Output the [X, Y] coordinate of the center of the cell containing the given text.  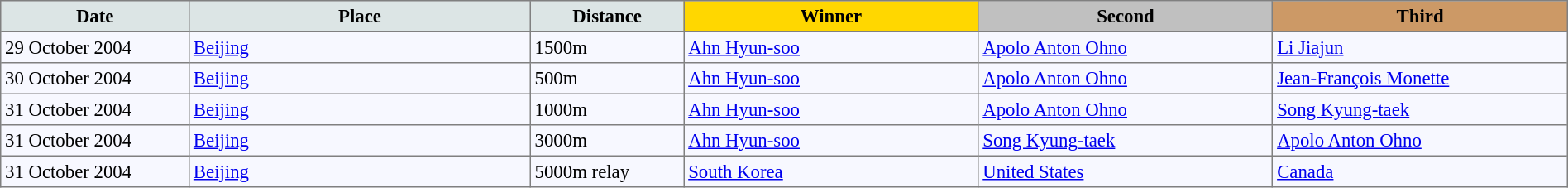
United States [1126, 171]
Date [95, 17]
3000m [607, 141]
Place [361, 17]
Jean-François Monette [1420, 79]
Canada [1420, 171]
Winner [831, 17]
29 October 2004 [95, 47]
500m [607, 79]
Second [1126, 17]
Li Jiajun [1420, 47]
30 October 2004 [95, 79]
Distance [607, 17]
1000m [607, 109]
Third [1420, 17]
5000m relay [607, 171]
South Korea [831, 171]
1500m [607, 47]
